Provide the (x, y) coordinate of the cell's center where the given text is located.  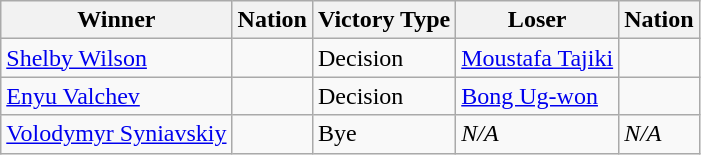
Winner (116, 20)
Shelby Wilson (116, 58)
Volodymyr Syniavskiy (116, 134)
Bye (384, 134)
Victory Type (384, 20)
Moustafa Tajiki (538, 58)
Loser (538, 20)
Bong Ug-won (538, 96)
Enyu Valchev (116, 96)
